Locate the cell with the specified text and output its [X, Y] center coordinate. 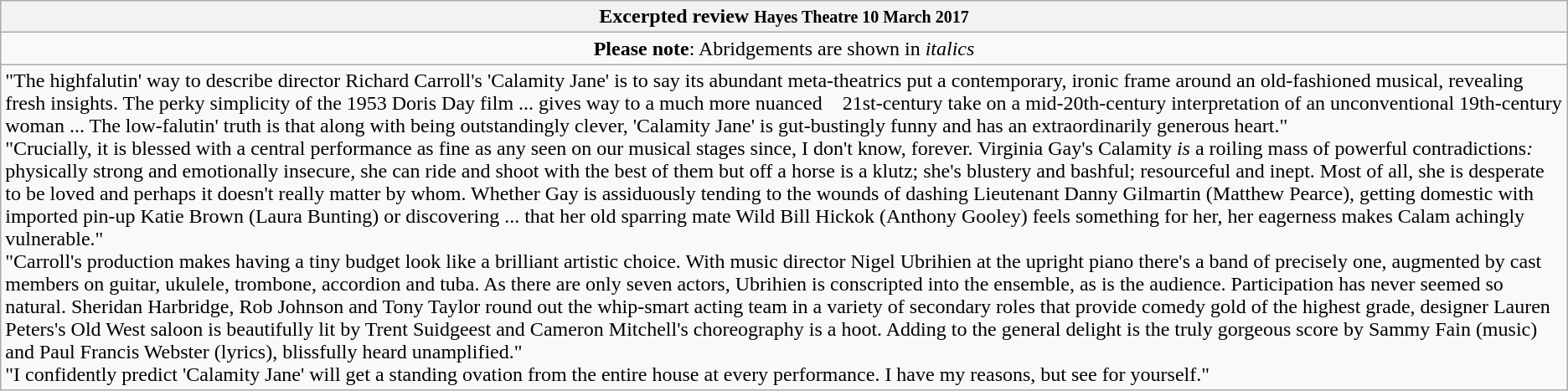
Please note: Abridgements are shown in italics [784, 49]
Excerpted review Hayes Theatre 10 March 2017 [784, 17]
